Pinpoint the cell where the given text exists, returning its (x, y) midpoint coordinate. 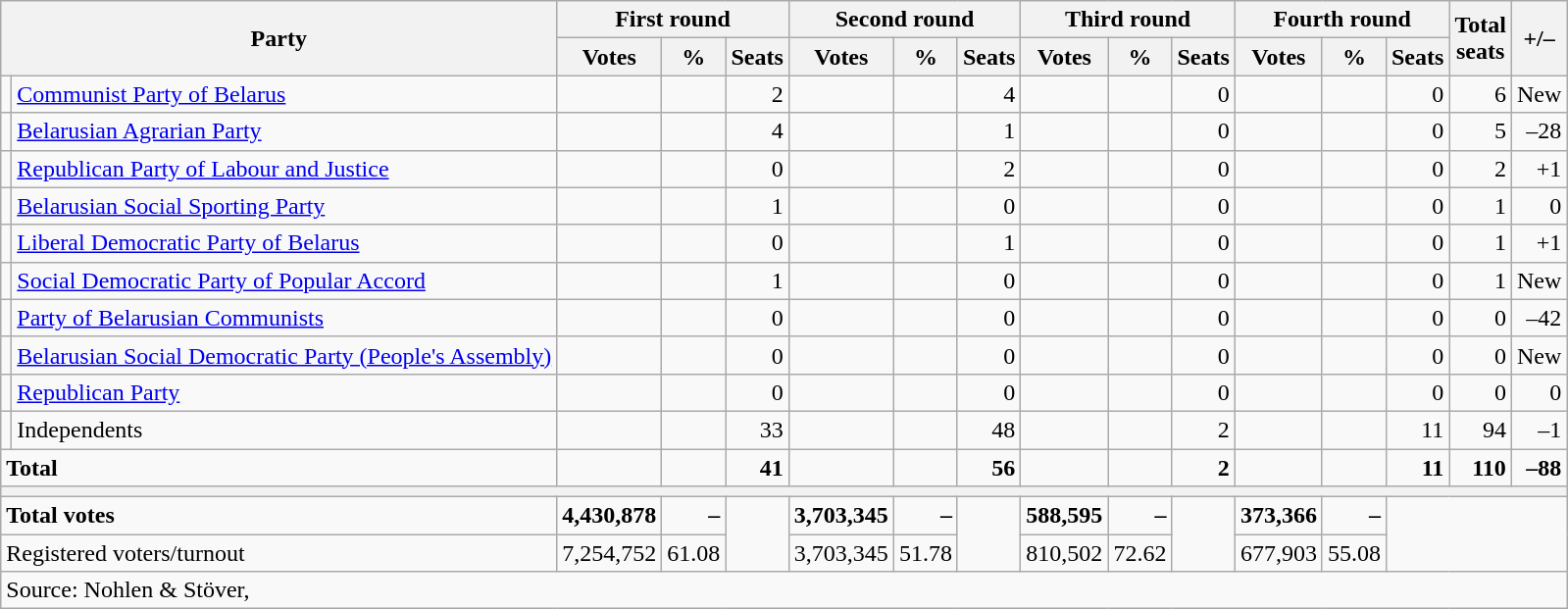
–88 (1539, 468)
–28 (1539, 131)
Belarusian Social Sporting Party (284, 206)
–1 (1539, 430)
Belarusian Agrarian Party (284, 131)
Third round (1128, 20)
Source: Nohlen & Stöver, (784, 590)
51.78 (926, 553)
Total votes (278, 516)
56 (988, 468)
4,430,878 (610, 516)
33 (757, 430)
48 (988, 430)
Belarusian Social Democratic Party (People's Assembly) (284, 355)
Social Democratic Party of Popular Accord (284, 280)
7,254,752 (610, 553)
Total (278, 468)
+/– (1539, 38)
677,903 (1279, 553)
–42 (1539, 318)
110 (1481, 468)
810,502 (1065, 553)
Liberal Democratic Party of Belarus (284, 243)
5 (1481, 131)
Totalseats (1481, 38)
Independents (284, 430)
55.08 (1353, 553)
Fourth round (1341, 20)
72.62 (1139, 553)
61.08 (694, 553)
6 (1481, 94)
Communist Party of Belarus (284, 94)
Republican Party (284, 392)
Registered voters/turnout (278, 553)
Second round (904, 20)
Republican Party of Labour and Justice (284, 169)
Party (278, 38)
94 (1481, 430)
588,595 (1065, 516)
41 (757, 468)
Party of Belarusian Communists (284, 318)
First round (673, 20)
373,366 (1279, 516)
